Detect which cell encompasses the target text, then output its [x, y] center coordinate. 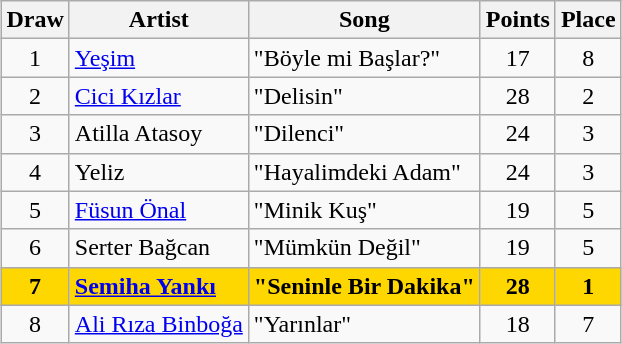
6 [35, 248]
"Delisin" [364, 96]
"Seninle Bir Dakika" [364, 286]
Place [588, 20]
"Yarınlar" [364, 324]
Song [364, 20]
4 [35, 172]
Atilla Atasoy [158, 134]
"Dilenci" [364, 134]
"Böyle mi Başlar?" [364, 58]
Points [518, 20]
"Mümkün Değil" [364, 248]
Yeliz [158, 172]
Füsun Önal [158, 210]
Serter Bağcan [158, 248]
Draw [35, 20]
17 [518, 58]
Artist [158, 20]
"Hayalimdeki Adam" [364, 172]
18 [518, 324]
Semiha Yankı [158, 286]
Ali Rıza Binboğa [158, 324]
"Minik Kuş" [364, 210]
Yeşim [158, 58]
Cici Kızlar [158, 96]
